Extract the (x, y) coordinate from the center of the cell holding the provided text.  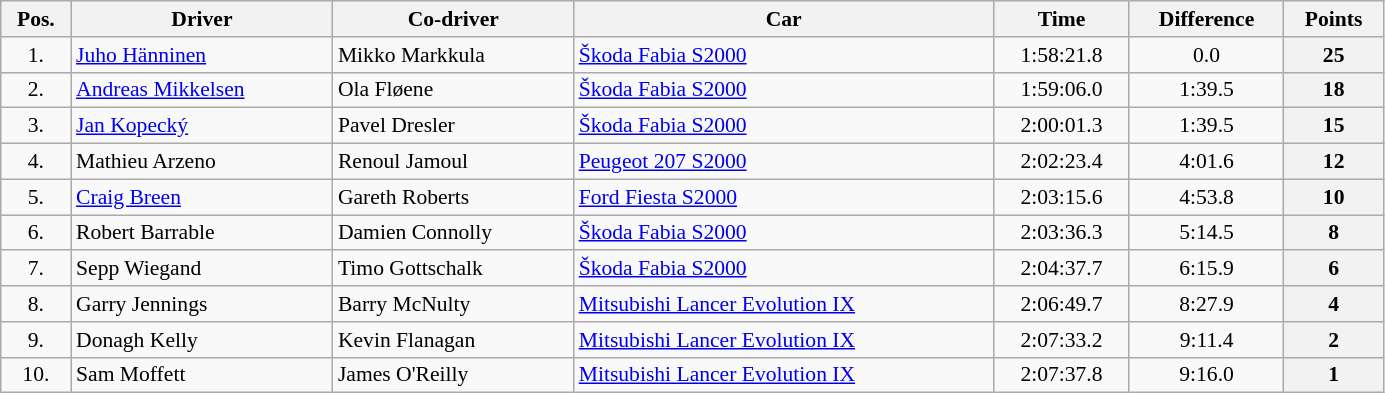
Renoul Jamoul (454, 162)
2:03:15.6 (1062, 197)
Sam Moffett (202, 375)
Donagh Kelly (202, 340)
Driver (202, 19)
2:07:37.8 (1062, 375)
9:11.4 (1206, 340)
4:01.6 (1206, 162)
2:02:23.4 (1062, 162)
Garry Jennings (202, 304)
James O'Reilly (454, 375)
Pos. (36, 19)
Pavel Dresler (454, 126)
5:14.5 (1206, 233)
Peugeot 207 S2000 (784, 162)
1 (1334, 375)
Car (784, 19)
9. (36, 340)
8 (1334, 233)
10. (36, 375)
Mikko Markkula (454, 55)
6. (36, 233)
10 (1334, 197)
Ford Fiesta S2000 (784, 197)
4 (1334, 304)
Gareth Roberts (454, 197)
2:00:01.3 (1062, 126)
Barry McNulty (454, 304)
15 (1334, 126)
Timo Gottschalk (454, 269)
12 (1334, 162)
2. (36, 90)
Difference (1206, 19)
8. (36, 304)
1. (36, 55)
3. (36, 126)
Jan Kopecký (202, 126)
Craig Breen (202, 197)
Juho Hänninen (202, 55)
Kevin Flanagan (454, 340)
1:59:06.0 (1062, 90)
8:27.9 (1206, 304)
5. (36, 197)
0.0 (1206, 55)
2:04:37.7 (1062, 269)
18 (1334, 90)
Robert Barrable (202, 233)
Damien Connolly (454, 233)
4. (36, 162)
6 (1334, 269)
2:07:33.2 (1062, 340)
9:16.0 (1206, 375)
25 (1334, 55)
Time (1062, 19)
7. (36, 269)
2 (1334, 340)
Ola Fløene (454, 90)
Sepp Wiegand (202, 269)
4:53.8 (1206, 197)
6:15.9 (1206, 269)
Points (1334, 19)
Co-driver (454, 19)
1:58:21.8 (1062, 55)
2:03:36.3 (1062, 233)
2:06:49.7 (1062, 304)
Mathieu Arzeno (202, 162)
Andreas Mikkelsen (202, 90)
